Find where the given text appears and provide that cell's center as (x, y) coordinate. 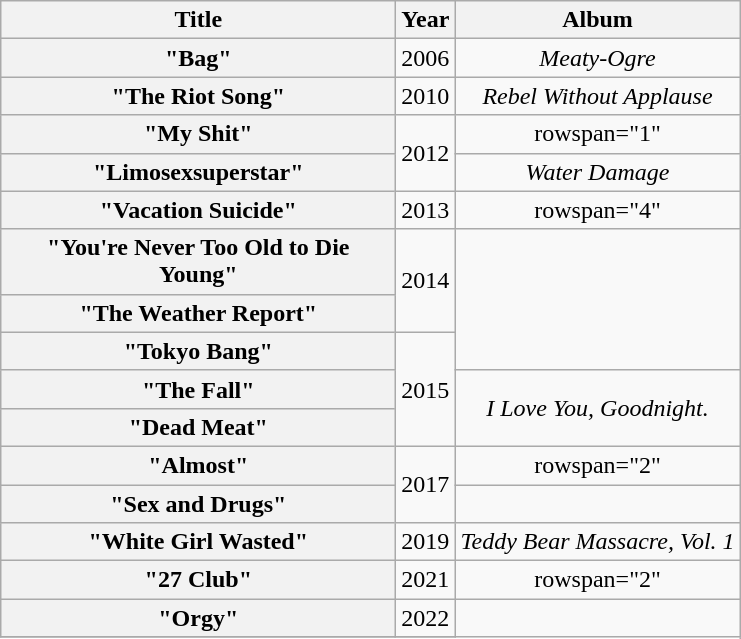
2006 (426, 58)
rowspan="1" (598, 134)
2013 (426, 210)
"Bag" (198, 58)
"White Girl Wasted" (198, 542)
"Tokyo Bang" (198, 351)
2022 (426, 618)
I Love You, Goodnight. (598, 408)
"Limosexsuperstar" (198, 172)
Title (198, 20)
2014 (426, 280)
2015 (426, 389)
"Sex and Drugs" (198, 503)
Album (598, 20)
"The Fall" (198, 389)
Rebel Without Applause (598, 96)
"Dead Meat" (198, 427)
Year (426, 20)
"Almost" (198, 465)
2017 (426, 484)
2010 (426, 96)
2019 (426, 542)
Meaty-Ogre (598, 58)
"Vacation Suicide" (198, 210)
"The Weather Report" (198, 313)
"My Shit" (198, 134)
"You're Never Too Old to Die Young" (198, 262)
"27 Club" (198, 580)
"The Riot Song" (198, 96)
Water Damage (598, 172)
"Orgy" (198, 618)
rowspan="4" (598, 210)
2012 (426, 153)
Teddy Bear Massacre, Vol. 1 (598, 542)
2021 (426, 580)
